Capture the cell that displays the provided text and extract its [x, y] central coordinate. 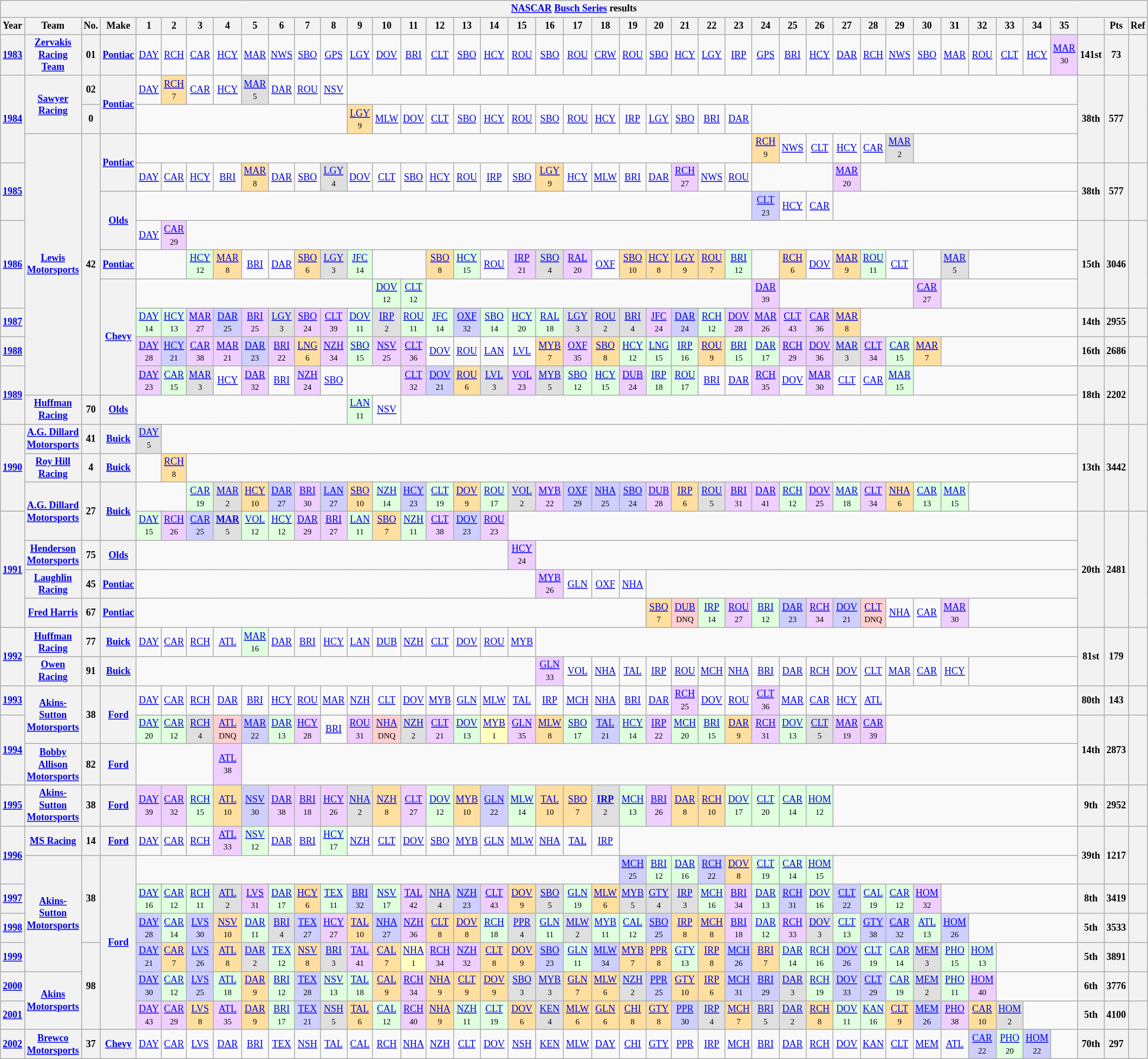
MCH8 [712, 928]
Zervakis Racing Team [53, 55]
32 [982, 26]
DAY5 [149, 439]
1989 [13, 395]
39th [1091, 855]
NZH24 [308, 381]
MAR18 [847, 497]
MEM2 [927, 986]
DUB28 [658, 497]
1993 [13, 700]
NSH5 [334, 1015]
ROU6 [467, 381]
RCH9 [766, 148]
10 [387, 26]
CLT32 [414, 381]
Make [118, 26]
1986 [13, 264]
VOL2 [522, 497]
ATL13 [927, 928]
RAL20 [577, 264]
CLT38 [440, 526]
BRI30 [308, 497]
DOV25 [820, 497]
16th [1091, 351]
DAR27 [282, 497]
BRI17 [282, 1015]
2952 [1117, 806]
CLT20 [766, 806]
NZH23 [467, 899]
Akins Motorsports [53, 1001]
DOV36 [820, 351]
1996 [13, 855]
LVS8 [200, 1015]
1994 [13, 750]
NZH14 [387, 497]
PPR [685, 1044]
TAL21 [605, 729]
LVS25 [200, 986]
2002 [13, 1044]
MAR9 [847, 264]
DAR39 [766, 293]
11 [414, 26]
73 [1117, 55]
20th [1091, 570]
DAY30 [149, 986]
DOV16 [820, 899]
DAY39 [149, 806]
1992 [13, 656]
34 [1038, 26]
141st [1091, 55]
LNG6 [308, 351]
1999 [13, 957]
1987 [13, 323]
GTY13 [685, 957]
RCH22 [712, 870]
BRI3 [334, 957]
NSV30 [255, 806]
PHO15 [955, 957]
12 [440, 26]
3533 [1117, 928]
18th [1091, 395]
HCY6 [308, 899]
ATLDNQ [227, 729]
ROU2 [605, 323]
SBO15 [360, 351]
70th [1091, 1044]
GLN33 [549, 671]
MLW8 [549, 729]
DUBDNQ [685, 613]
MLW14 [522, 806]
KAN [873, 1044]
20 [658, 26]
MYB11 [605, 928]
HOM26 [955, 928]
Henderson Motorsports [53, 555]
7 [308, 26]
OXF29 [577, 497]
RCH27 [685, 177]
PHO20 [1009, 1044]
CAL7 [387, 957]
17 [577, 26]
ATL10 [227, 806]
IRP4 [712, 1015]
MYB10 [467, 806]
42 [91, 264]
8th [1091, 899]
HCY8 [658, 264]
CLT5 [820, 729]
OXF32 [467, 323]
3419 [1117, 899]
Team [53, 26]
Owen Racing [53, 671]
SBO23 [549, 957]
MAR19 [847, 729]
1995 [13, 806]
NZH34 [334, 351]
HCY10 [255, 497]
HCY26 [334, 806]
SBO4 [549, 264]
DOV33 [847, 986]
1988 [13, 351]
CAL [360, 1044]
PHO11 [955, 986]
RCH6 [793, 264]
GLN19 [577, 899]
25 [793, 26]
VOL12 [255, 526]
HCY13 [174, 323]
HCY17 [334, 841]
DAR29 [308, 526]
RCH15 [200, 806]
2955 [1117, 323]
MAR7 [927, 351]
67 [91, 613]
DAR25 [227, 323]
BRI7 [766, 957]
ROU9 [712, 351]
HCY21 [174, 351]
0 [91, 119]
ATL18 [227, 986]
01 [91, 55]
KEN [549, 1044]
3442 [1117, 468]
CAR22 [982, 1044]
9 [360, 26]
DAY16 [149, 899]
MEM3 [927, 957]
GTY4 [658, 899]
41 [91, 439]
ATL2 [227, 899]
BRI5 [766, 1015]
ROU27 [739, 613]
15th [1091, 264]
2873 [1117, 750]
30 [927, 26]
CAR39 [873, 729]
Brewco Motorsports [53, 1044]
DAR16 [685, 870]
DOV6 [522, 1015]
13th [1091, 468]
VOL23 [522, 381]
HOM22 [1038, 1044]
NHA25 [605, 497]
CAL19 [873, 899]
LVS26 [200, 957]
NZH36 [414, 928]
NHA1 [414, 957]
RCH7 [174, 90]
MAR21 [227, 351]
MAR26 [766, 323]
5 [255, 26]
6 [282, 26]
13 [467, 26]
DAY14 [149, 323]
CHI8 [632, 1015]
TEX28 [308, 986]
NASCAR Busch Series results [574, 9]
297 [1117, 1044]
1983 [13, 55]
DAR11 [255, 928]
IRP14 [712, 613]
TAL18 [360, 986]
CAR10 [982, 1015]
CLT29 [873, 986]
MLW34 [605, 957]
HOM15 [820, 870]
RAL18 [549, 323]
DAR32 [255, 381]
1991 [13, 570]
RCH29 [793, 351]
SBO5 [549, 899]
SBO25 [658, 928]
91 [91, 671]
HCY27 [334, 928]
BRI22 [282, 351]
CAR38 [200, 351]
37 [91, 1044]
DOV17 [739, 806]
2 [174, 26]
NSV25 [387, 351]
NSV8 [308, 957]
MCH20 [685, 729]
BRI34 [739, 899]
DAY15 [149, 526]
80th [1091, 700]
HCY28 [308, 729]
IRP3 [685, 899]
Lewis Motorsports [53, 264]
HOM40 [982, 986]
179 [1117, 656]
GTY38 [873, 928]
21 [685, 26]
LAN27 [334, 497]
JFC24 [658, 323]
KAN16 [873, 1015]
MAR22 [255, 729]
NSV10 [227, 928]
NHA27 [387, 928]
CAR7 [174, 957]
MCH16 [712, 899]
15 [522, 26]
GTY [658, 1044]
Bobby Allison Motorsports [53, 764]
31 [955, 26]
DAR12 [766, 928]
CLT27 [414, 806]
CAR36 [820, 323]
ATL35 [227, 1015]
OXF35 [577, 351]
9th [1091, 806]
2686 [1117, 351]
LVL3 [494, 381]
LNG15 [658, 351]
35 [1064, 26]
NHA6 [899, 497]
RCH4 [200, 729]
CLT22 [847, 899]
RCH25 [685, 700]
NSV13 [334, 986]
BRI29 [766, 986]
LVS30 [200, 928]
1 [149, 26]
MYB3 [549, 986]
BRI27 [334, 526]
1985 [13, 192]
TAL6 [360, 1015]
Year [13, 26]
Ref [1138, 26]
77 [91, 642]
PPR30 [685, 1015]
6th [1091, 986]
ROU5 [712, 497]
CAL9 [387, 986]
MEM [927, 1044]
SBO17 [577, 729]
HOM2 [1009, 1015]
BRI31 [739, 497]
MCH26 [739, 957]
GLN35 [522, 729]
TEX21 [308, 1015]
3776 [1117, 986]
SBO14 [494, 323]
MYB22 [549, 497]
NHA4 [440, 899]
SBO12 [577, 381]
DOV28 [739, 323]
MCH25 [632, 870]
2001 [13, 1015]
MAR27 [200, 323]
MYB1 [494, 729]
Fred Harris [53, 613]
CLT13 [847, 928]
GLN7 [577, 986]
75 [91, 555]
RCH18 [494, 928]
TEX12 [282, 957]
MYB26 [549, 584]
GLN22 [494, 806]
HOM12 [820, 806]
Laughlin Racing [53, 584]
SBO6 [308, 264]
81st [1091, 656]
02 [91, 90]
No. [91, 26]
CLT39 [334, 323]
DAR24 [685, 323]
2000 [13, 986]
2481 [1117, 570]
HOM32 [927, 899]
KEN4 [549, 1015]
GTY8 [658, 1015]
BRI32 [360, 899]
GTY10 [685, 986]
RCH40 [414, 1015]
CHI [632, 1044]
MCH7 [739, 1015]
NZH32 [467, 957]
PPR8 [658, 957]
DAR38 [282, 806]
CAR13 [927, 497]
23 [739, 26]
ROU31 [360, 729]
CAR25 [200, 526]
HCY14 [632, 729]
DAR41 [766, 497]
NSV17 [387, 899]
3 [200, 26]
MLW2 [577, 928]
DOV3 [820, 928]
BRI26 [658, 806]
RCH26 [174, 526]
1217 [1117, 855]
33 [1009, 26]
ROU23 [494, 526]
29 [899, 26]
ATL38 [227, 764]
MAR20 [847, 177]
DUB24 [632, 381]
RCH16 [820, 957]
RCH35 [766, 381]
16 [549, 26]
DAY21 [149, 957]
IRP22 [658, 729]
28 [873, 26]
RCH10 [712, 806]
RCH11 [200, 899]
DAR3 [793, 986]
BRI25 [255, 323]
18 [605, 26]
70 [91, 410]
ATL33 [227, 841]
1997 [13, 899]
1984 [13, 119]
ATL8 [227, 957]
LVS [200, 1044]
NHA2 [360, 806]
RCH33 [793, 928]
VOL [577, 671]
IRP16 [685, 351]
CLTDNQ [873, 613]
CRW [605, 55]
CAR27 [927, 293]
IRP18 [658, 381]
ROU7 [712, 264]
TEX11 [334, 899]
1998 [13, 928]
4100 [1117, 1015]
DAY43 [149, 1015]
HCY23 [414, 497]
TAL41 [360, 957]
24 [766, 26]
82 [91, 764]
MCH31 [739, 986]
DAY23 [149, 381]
2202 [1117, 395]
22 [712, 26]
PPR25 [658, 986]
MCH13 [632, 806]
SBO3 [522, 986]
26 [820, 26]
NSV12 [255, 841]
MAR16 [255, 642]
DUB [387, 642]
TAL42 [414, 899]
DAR14 [793, 957]
98 [91, 986]
Pts [1117, 26]
3891 [1117, 957]
45 [91, 584]
PPR4 [522, 928]
CLT23 [766, 206]
HOM13 [982, 957]
DAR8 [685, 806]
8 [334, 26]
HCY24 [522, 555]
PHO38 [955, 1015]
RCH19 [820, 986]
DAY20 [149, 729]
MEM26 [927, 1015]
MS Racing [53, 841]
TEX27 [308, 928]
CLT21 [440, 729]
LGY4 [334, 177]
3046 [1117, 264]
1990 [13, 468]
NHADNQ [387, 729]
DOV26 [847, 957]
143 [1117, 700]
Sawyer Racing [53, 104]
LVS31 [255, 899]
Roy Hill Racing [53, 468]
IRP21 [522, 264]
NZH8 [387, 806]
LVL [522, 351]
DOV23 [467, 526]
TEX [282, 1044]
CLT12 [414, 293]
GLN6 [605, 1015]
HCY20 [522, 323]
19 [632, 26]
